Return [X, Y] of the center of cell containing provided text 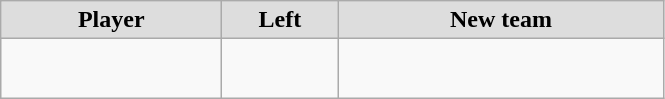
Left [280, 20]
Player [112, 20]
New team [501, 20]
